Locate the cell with the specified text and output its (x, y) center coordinate. 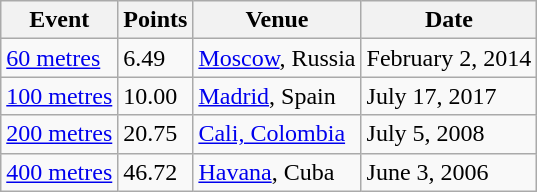
6.49 (156, 58)
400 metres (60, 172)
20.75 (156, 134)
Moscow, Russia (277, 58)
July 17, 2017 (449, 96)
June 3, 2006 (449, 172)
Havana, Cuba (277, 172)
Venue (277, 20)
Event (60, 20)
Points (156, 20)
200 metres (60, 134)
10.00 (156, 96)
100 metres (60, 96)
46.72 (156, 172)
Madrid, Spain (277, 96)
July 5, 2008 (449, 134)
February 2, 2014 (449, 58)
Cali, Colombia (277, 134)
60 metres (60, 58)
Date (449, 20)
